Return the [X, Y] coordinate for the center point of the cell that contains the specified text.  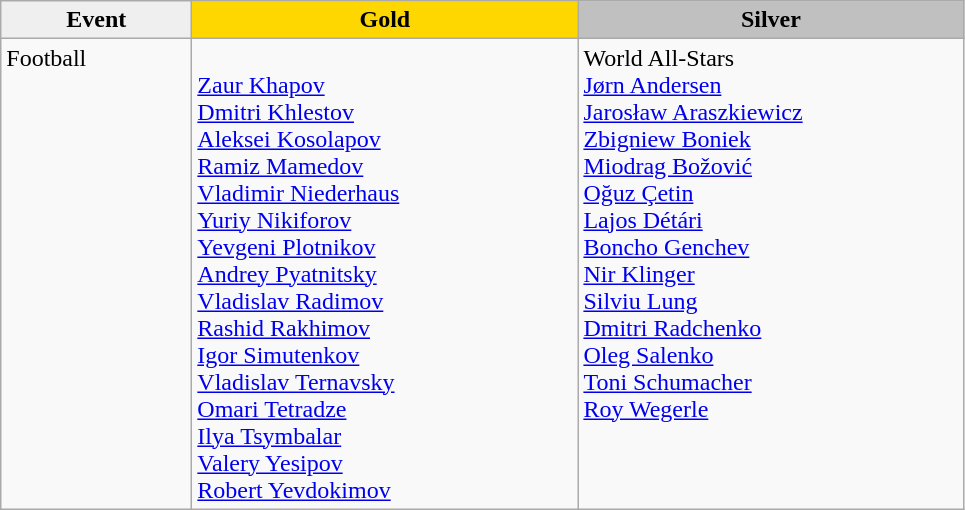
Football [96, 274]
Silver [771, 20]
Event [96, 20]
Gold [385, 20]
